Return the [x, y] coordinate for the center point of the cell that contains the specified text.  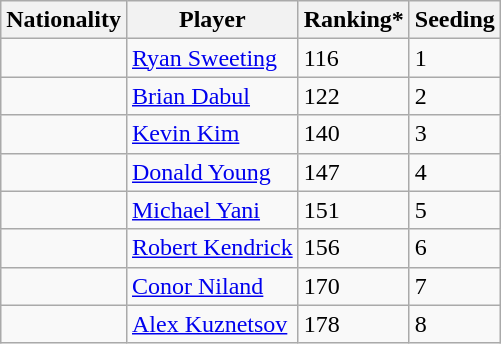
Alex Kuznetsov [212, 324]
140 [354, 134]
Nationality [64, 20]
1 [454, 58]
5 [454, 210]
156 [354, 248]
Player [212, 20]
151 [354, 210]
122 [354, 96]
Donald Young [212, 172]
Conor Niland [212, 286]
Ryan Sweeting [212, 58]
3 [454, 134]
Kevin Kim [212, 134]
4 [454, 172]
116 [354, 58]
Ranking* [354, 20]
Brian Dabul [212, 96]
147 [354, 172]
Seeding [454, 20]
178 [354, 324]
Robert Kendrick [212, 248]
Michael Yani [212, 210]
8 [454, 324]
6 [454, 248]
2 [454, 96]
170 [354, 286]
7 [454, 286]
